Scan for the cell matching the given text and deliver its [X, Y] coordinate at center. 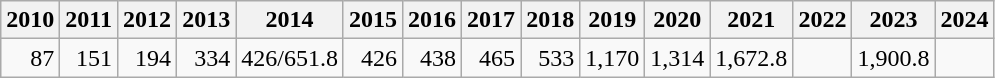
2015 [372, 20]
2011 [89, 20]
2023 [894, 20]
1,170 [612, 58]
194 [148, 58]
2018 [550, 20]
426 [372, 58]
151 [89, 58]
2024 [964, 20]
1,672.8 [752, 58]
2017 [492, 20]
2019 [612, 20]
2014 [290, 20]
2016 [432, 20]
2020 [678, 20]
2010 [30, 20]
465 [492, 58]
426/651.8 [290, 58]
87 [30, 58]
334 [206, 58]
1,314 [678, 58]
1,900.8 [894, 58]
2012 [148, 20]
2021 [752, 20]
533 [550, 58]
2013 [206, 20]
2022 [822, 20]
438 [432, 58]
